Capture the cell that displays the provided text and extract its (X, Y) central coordinate. 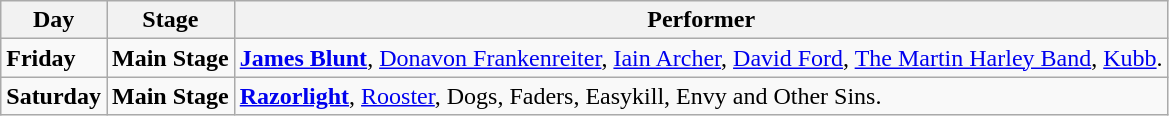
James Blunt, Donavon Frankenreiter, Iain Archer, David Ford, The Martin Harley Band, Kubb. (701, 58)
Razorlight, Rooster, Dogs, Faders, Easykill, Envy and Other Sins. (701, 96)
Saturday (54, 96)
Friday (54, 58)
Stage (170, 20)
Day (54, 20)
Performer (701, 20)
